Search for the cell housing the specified text and yield its (x, y) center coordinate. 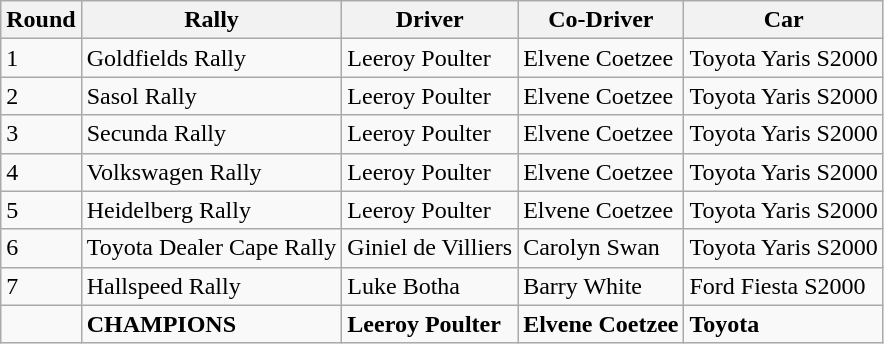
1 (41, 58)
Volkswagen Rally (212, 172)
7 (41, 286)
Co-Driver (601, 20)
Goldfields Rally (212, 58)
Toyota (784, 324)
Round (41, 20)
Carolyn Swan (601, 248)
Toyota Dealer Cape Rally (212, 248)
6 (41, 248)
Rally (212, 20)
5 (41, 210)
Giniel de Villiers (430, 248)
Ford Fiesta S2000 (784, 286)
3 (41, 134)
Driver (430, 20)
Hallspeed Rally (212, 286)
Luke Botha (430, 286)
2 (41, 96)
Secunda Rally (212, 134)
4 (41, 172)
Barry White (601, 286)
CHAMPIONS (212, 324)
Car (784, 20)
Sasol Rally (212, 96)
Heidelberg Rally (212, 210)
